Detect which cell encompasses the target text, then output its (X, Y) center coordinate. 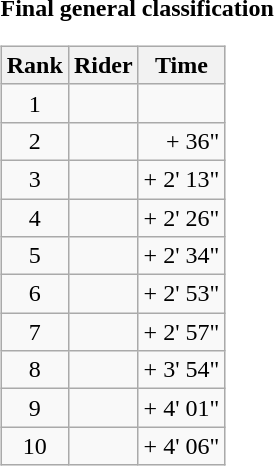
+ 2' 13" (182, 179)
3 (34, 179)
Rider (103, 65)
+ 36" (182, 141)
8 (34, 370)
7 (34, 332)
+ 3' 54" (182, 370)
+ 4' 01" (182, 408)
5 (34, 256)
Rank (34, 65)
6 (34, 294)
1 (34, 103)
+ 2' 57" (182, 332)
2 (34, 141)
+ 2' 53" (182, 294)
+ 2' 26" (182, 217)
9 (34, 408)
10 (34, 446)
Time (182, 65)
+ 4' 06" (182, 446)
+ 2' 34" (182, 256)
4 (34, 217)
